Identify which cell holds the provided text, then report its [x, y] central coordinate. 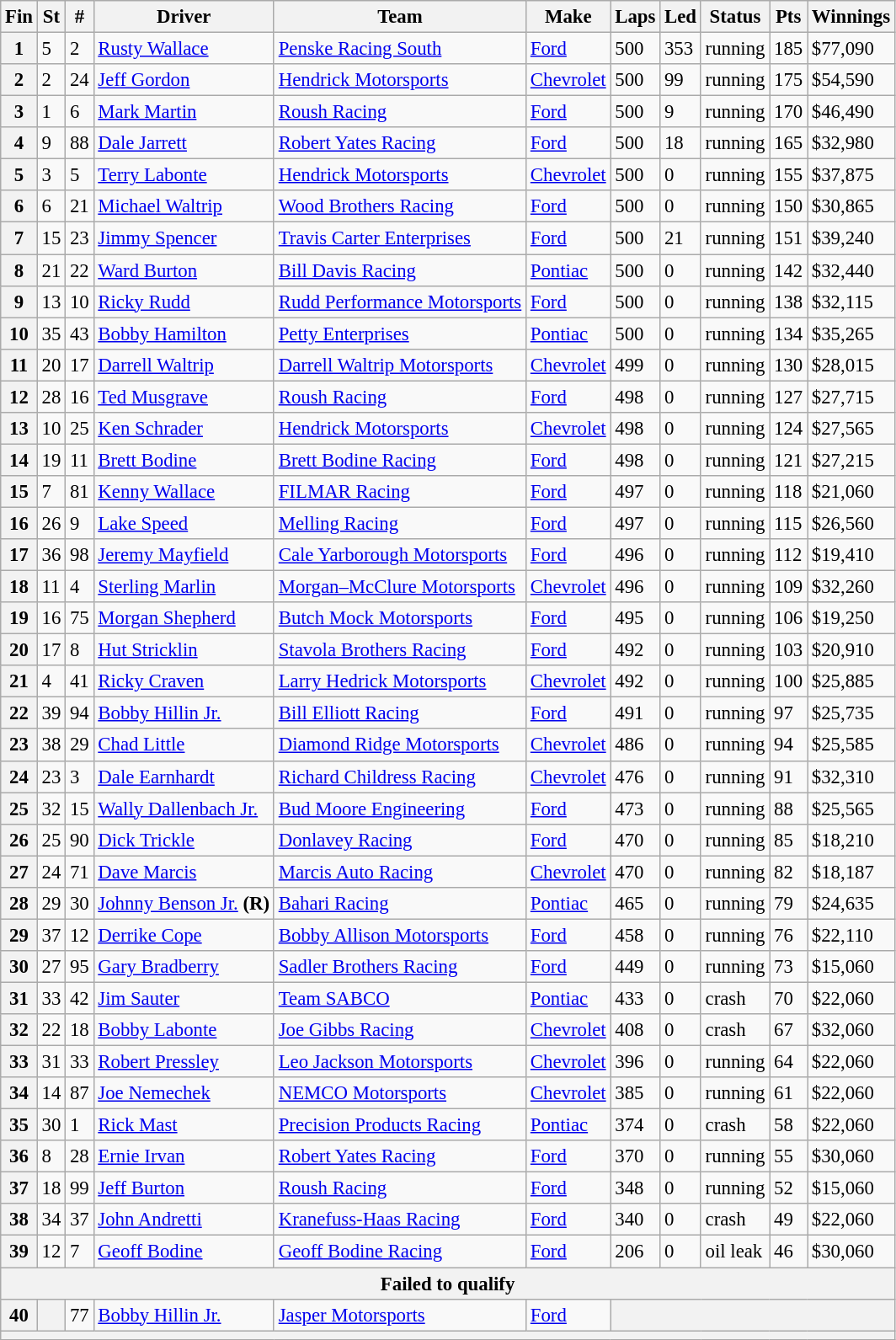
$27,215 [851, 460]
Lake Speed [184, 523]
374 [635, 1125]
81 [79, 492]
$25,885 [851, 681]
Geoff Bodine Racing [399, 1252]
Team [399, 17]
Brett Bodine [184, 460]
41 [79, 681]
77 [79, 1315]
Dale Earnhardt [184, 777]
82 [788, 872]
Ted Musgrave [184, 397]
46 [788, 1252]
Chad Little [184, 745]
Bud Moore Engineering [399, 809]
124 [788, 429]
Dave Marcis [184, 872]
$32,440 [851, 270]
Kenny Wallace [184, 492]
385 [635, 1093]
85 [788, 840]
Dick Trickle [184, 840]
476 [635, 777]
$32,060 [851, 1030]
$54,590 [851, 80]
$26,560 [851, 523]
Sterling Marlin [184, 587]
Bobby Hamilton [184, 334]
Sadler Brothers Racing [399, 967]
175 [788, 80]
449 [635, 967]
Rudd Performance Motorsports [399, 302]
Bobby Labonte [184, 1030]
76 [788, 935]
Joe Nemechek [184, 1093]
Richard Childress Racing [399, 777]
100 [788, 681]
465 [635, 904]
150 [788, 206]
115 [788, 523]
$27,565 [851, 429]
Dale Jarrett [184, 143]
52 [788, 1188]
Ken Schrader [184, 429]
Morgan–McClure Motorsports [399, 587]
$32,115 [851, 302]
Team SABCO [399, 998]
42 [79, 998]
Driver [184, 17]
Cale Yarborough Motorsports [399, 555]
John Andretti [184, 1220]
Jasper Motorsports [399, 1315]
170 [788, 112]
$32,310 [851, 777]
458 [635, 935]
98 [79, 555]
$18,187 [851, 872]
$21,060 [851, 492]
155 [788, 175]
185 [788, 49]
109 [788, 587]
St [51, 17]
73 [788, 967]
Pts [788, 17]
Rick Mast [184, 1125]
Winnings [851, 17]
43 [79, 334]
$24,635 [851, 904]
138 [788, 302]
Joe Gibbs Racing [399, 1030]
Johnny Benson Jr. (R) [184, 904]
Leo Jackson Motorsports [399, 1062]
$18,210 [851, 840]
Stavola Brothers Racing [399, 650]
$77,090 [851, 49]
Bahari Racing [399, 904]
$35,265 [851, 334]
$28,015 [851, 365]
$25,735 [851, 713]
353 [680, 49]
# [79, 17]
Bill Davis Racing [399, 270]
$19,250 [851, 618]
Ward Burton [184, 270]
$25,565 [851, 809]
Brett Bodine Racing [399, 460]
Geoff Bodine [184, 1252]
106 [788, 618]
$30,865 [851, 206]
396 [635, 1062]
Wally Dallenbach Jr. [184, 809]
370 [635, 1156]
Terry Labonte [184, 175]
$32,980 [851, 143]
Donlavey Racing [399, 840]
Ricky Craven [184, 681]
Michael Waltrip [184, 206]
Jim Sauter [184, 998]
Failed to qualify [448, 1284]
340 [635, 1220]
$27,715 [851, 397]
Butch Mock Motorsports [399, 618]
Derrike Cope [184, 935]
Bill Elliott Racing [399, 713]
127 [788, 397]
55 [788, 1156]
134 [788, 334]
FILMAR Racing [399, 492]
495 [635, 618]
112 [788, 555]
433 [635, 998]
oil leak [734, 1252]
97 [788, 713]
64 [788, 1062]
49 [788, 1220]
Marcis Auto Racing [399, 872]
$20,910 [851, 650]
Travis Carter Enterprises [399, 238]
Darrell Waltrip [184, 365]
Rusty Wallace [184, 49]
$39,240 [851, 238]
Melling Racing [399, 523]
61 [788, 1093]
Bobby Allison Motorsports [399, 935]
486 [635, 745]
165 [788, 143]
91 [788, 777]
58 [788, 1125]
118 [788, 492]
473 [635, 809]
67 [788, 1030]
Led [680, 17]
Diamond Ridge Motorsports [399, 745]
71 [79, 872]
NEMCO Motorsports [399, 1093]
Precision Products Racing [399, 1125]
87 [79, 1093]
$46,490 [851, 112]
499 [635, 365]
75 [79, 618]
Mark Martin [184, 112]
Ernie Irvan [184, 1156]
206 [635, 1252]
70 [788, 998]
Gary Bradberry [184, 967]
95 [79, 967]
Larry Hedrick Motorsports [399, 681]
Fin [19, 17]
Jeff Burton [184, 1188]
$37,875 [851, 175]
$19,410 [851, 555]
Make [568, 17]
40 [19, 1315]
Hut Stricklin [184, 650]
Ricky Rudd [184, 302]
Jeremy Mayfield [184, 555]
121 [788, 460]
Jeff Gordon [184, 80]
$25,585 [851, 745]
Wood Brothers Racing [399, 206]
79 [788, 904]
Penske Racing South [399, 49]
Jimmy Spencer [184, 238]
Petty Enterprises [399, 334]
Darrell Waltrip Motorsports [399, 365]
151 [788, 238]
$22,110 [851, 935]
491 [635, 713]
Morgan Shepherd [184, 618]
Kranefuss-Haas Racing [399, 1220]
142 [788, 270]
408 [635, 1030]
103 [788, 650]
Robert Pressley [184, 1062]
Laps [635, 17]
348 [635, 1188]
$32,260 [851, 587]
90 [79, 840]
130 [788, 365]
Status [734, 17]
